Extract the [X, Y] coordinate from the center of the cell holding the provided text.  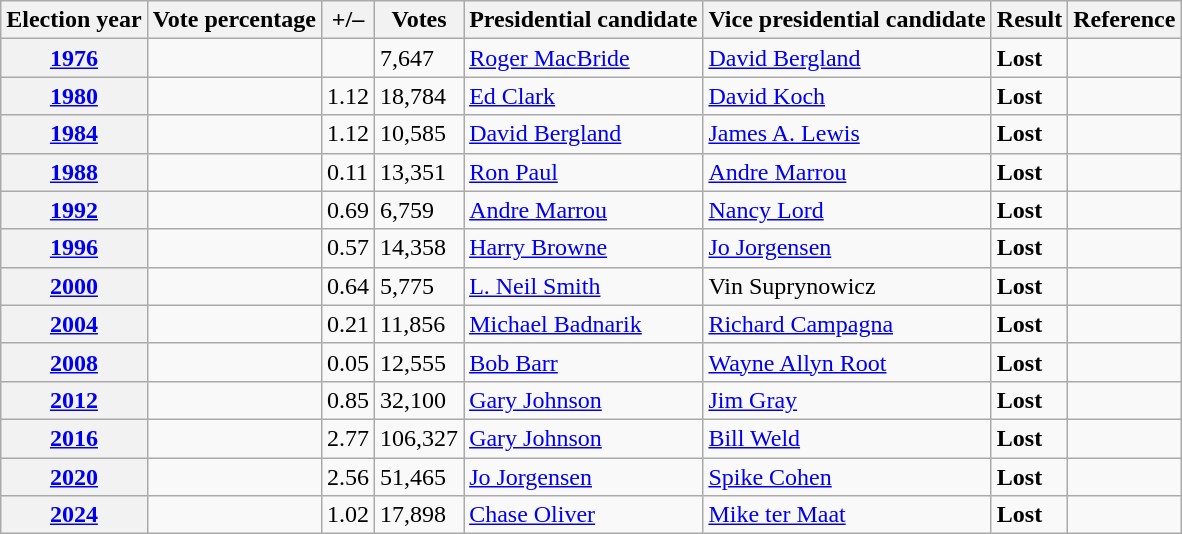
12,555 [420, 362]
2016 [74, 438]
2004 [74, 324]
Bob Barr [584, 362]
0.21 [348, 324]
11,856 [420, 324]
Result [1029, 20]
14,358 [420, 248]
Ron Paul [584, 172]
2000 [74, 286]
Roger MacBride [584, 58]
1984 [74, 134]
10,585 [420, 134]
0.85 [348, 400]
Michael Badnarik [584, 324]
1980 [74, 96]
1996 [74, 248]
13,351 [420, 172]
32,100 [420, 400]
0.11 [348, 172]
Harry Browne [584, 248]
17,898 [420, 515]
2020 [74, 477]
+/– [348, 20]
Ed Clark [584, 96]
L. Neil Smith [584, 286]
1992 [74, 210]
0.69 [348, 210]
Jim Gray [847, 400]
Vin Suprynowicz [847, 286]
1988 [74, 172]
7,647 [420, 58]
0.57 [348, 248]
Richard Campagna [847, 324]
18,784 [420, 96]
0.05 [348, 362]
Election year [74, 20]
2024 [74, 515]
Bill Weld [847, 438]
51,465 [420, 477]
1976 [74, 58]
1.02 [348, 515]
6,759 [420, 210]
Vice presidential candidate [847, 20]
2008 [74, 362]
Votes [420, 20]
Nancy Lord [847, 210]
Mike ter Maat [847, 515]
Spike Cohen [847, 477]
Chase Oliver [584, 515]
James A. Lewis [847, 134]
Vote percentage [234, 20]
Reference [1124, 20]
0.64 [348, 286]
Wayne Allyn Root [847, 362]
5,775 [420, 286]
2.56 [348, 477]
Presidential candidate [584, 20]
106,327 [420, 438]
2012 [74, 400]
David Koch [847, 96]
2.77 [348, 438]
